Extract the (X, Y) coordinate from the center of the cell holding the provided text.  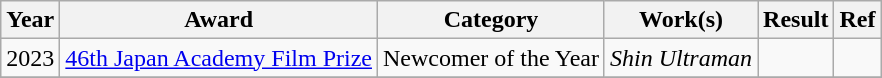
46th Japan Academy Film Prize (219, 58)
Shin Ultraman (680, 58)
Year (30, 20)
2023 (30, 58)
Work(s) (680, 20)
Newcomer of the Year (490, 58)
Category (490, 20)
Ref (858, 20)
Result (796, 20)
Award (219, 20)
